Provide the [X, Y] coordinate of the cell's center where the given text is located.  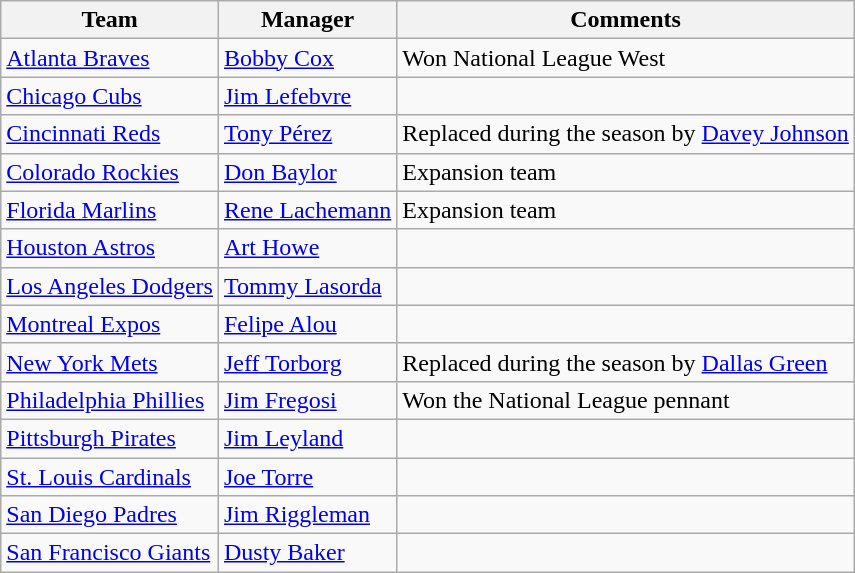
Florida Marlins [110, 210]
Montreal Expos [110, 324]
San Diego Padres [110, 515]
Cincinnati Reds [110, 134]
Felipe Alou [307, 324]
Replaced during the season by Davey Johnson [626, 134]
Art Howe [307, 248]
Comments [626, 20]
Chicago Cubs [110, 96]
Los Angeles Dodgers [110, 286]
San Francisco Giants [110, 553]
St. Louis Cardinals [110, 477]
Replaced during the season by Dallas Green [626, 362]
Colorado Rockies [110, 172]
Jeff Torborg [307, 362]
Pittsburgh Pirates [110, 438]
Jim Fregosi [307, 400]
Joe Torre [307, 477]
Atlanta Braves [110, 58]
Philadelphia Phillies [110, 400]
Tony Pérez [307, 134]
Won the National League pennant [626, 400]
Don Baylor [307, 172]
Dusty Baker [307, 553]
Jim Riggleman [307, 515]
Rene Lachemann [307, 210]
New York Mets [110, 362]
Bobby Cox [307, 58]
Won National League West [626, 58]
Team [110, 20]
Jim Lefebvre [307, 96]
Tommy Lasorda [307, 286]
Jim Leyland [307, 438]
Manager [307, 20]
Houston Astros [110, 248]
